Search for the cell housing the specified text and yield its (X, Y) center coordinate. 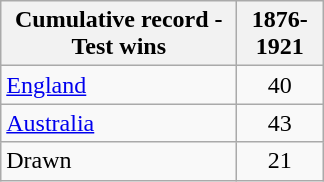
1876-1921 (280, 34)
Australia (119, 123)
40 (280, 85)
England (119, 85)
21 (280, 161)
Drawn (119, 161)
Cumulative record - Test wins (119, 34)
43 (280, 123)
